Provide the [X, Y] coordinate of the cell's center where the given text is located.  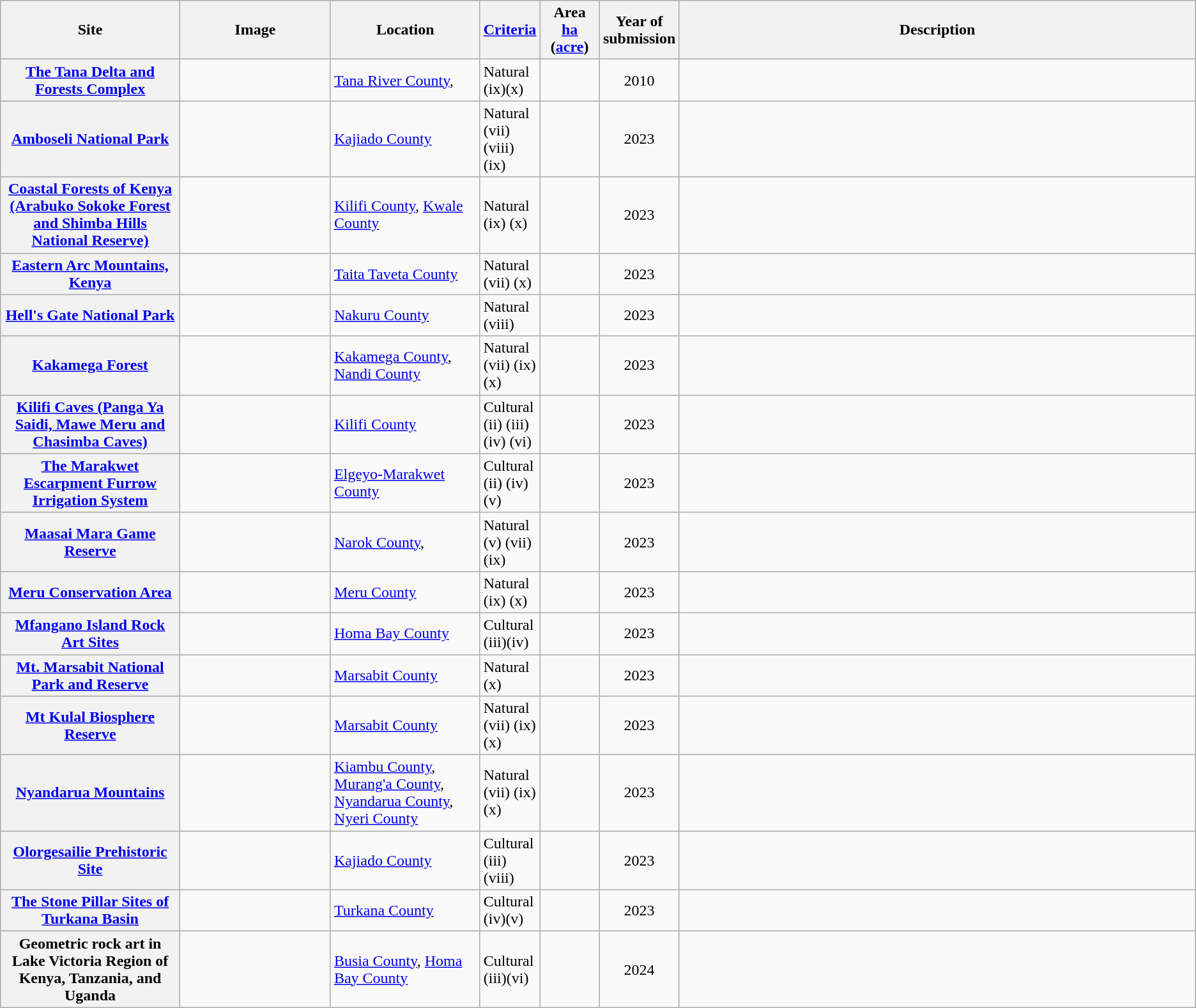
The Marakwet Escarpment Furrow Irrigation System [91, 483]
Turkana County [405, 911]
Nakuru County [405, 316]
Cultural (iii)(iv) [510, 634]
Natural (vii) (viii) (ix) [510, 139]
Location [405, 30]
Image [255, 30]
Cultural (iii)(viii) [510, 860]
Meru Conservation Area [91, 592]
Coastal Forests of Kenya (Arabuko Sokoke Forest and Shimba Hills National Reserve) [91, 215]
Maasai Mara Game Reserve [91, 542]
Natural (ix)(x) [510, 80]
Amboseli National Park [91, 139]
2024 [639, 970]
Criteria [510, 30]
Kiambu County, Murang'a County, Nyandarua County, Nyeri County [405, 793]
Cultural (ii) (iv) (v) [510, 483]
Kilifi County [405, 424]
Homa Bay County [405, 634]
The Tana Delta and Forests Complex [91, 80]
Cultural (ii) (iii) (iv) (vi) [510, 424]
Kakamega Forest [91, 365]
Site [91, 30]
Eastern Arc Mountains, Kenya [91, 273]
Natural (vii) (x) [510, 273]
Mt. Marsabit National Park and Reserve [91, 675]
Year of submission [639, 30]
Meru County [405, 592]
Kilifi County, Kwale County [405, 215]
Taita Taveta County [405, 273]
Natural (viii) [510, 316]
Kilifi Caves (Panga Ya Saidi, Mawe Meru and Chasimba Caves) [91, 424]
Kakamega County, Nandi County [405, 365]
The Stone Pillar Sites of Turkana Basin [91, 911]
Narok County, [405, 542]
Hell's Gate National Park [91, 316]
Cultural (iv)(v) [510, 911]
Geometric rock art in Lake Victoria Region of Kenya, Tanzania, and Uganda [91, 970]
2010 [639, 80]
Mfangano Island Rock Art Sites [91, 634]
Olorgesailie Prehistoric Site [91, 860]
Tana River County, [405, 80]
Busia County, Homa Bay County [405, 970]
Natural (x) [510, 675]
Nyandarua Mountains [91, 793]
Description [937, 30]
Mt Kulal Biosphere Reserve [91, 726]
Elgeyo-Marakwet County [405, 483]
Areaha (acre) [570, 30]
Natural (v) (vii) (ix) [510, 542]
Cultural (iii)(vi) [510, 970]
